From the cell containing the given text, extract its center point as (x, y) coordinate. 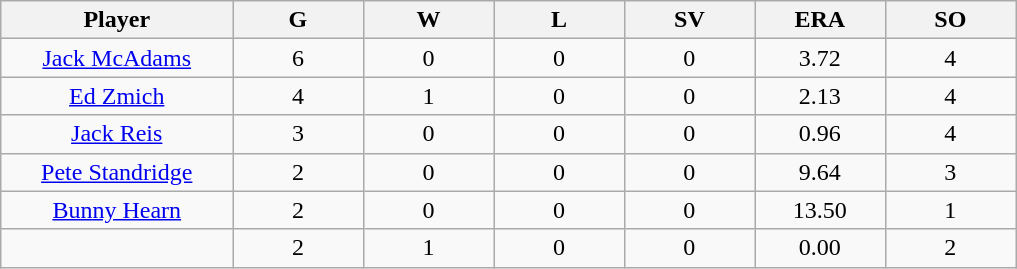
9.64 (820, 172)
Jack Reis (117, 134)
6 (298, 58)
G (298, 20)
SO (950, 20)
2.13 (820, 96)
0.96 (820, 134)
13.50 (820, 210)
Jack McAdams (117, 58)
0.00 (820, 248)
ERA (820, 20)
3.72 (820, 58)
Bunny Hearn (117, 210)
Pete Standridge (117, 172)
SV (689, 20)
L (559, 20)
Player (117, 20)
W (428, 20)
Ed Zmich (117, 96)
